Capture the cell that displays the provided text and extract its (x, y) central coordinate. 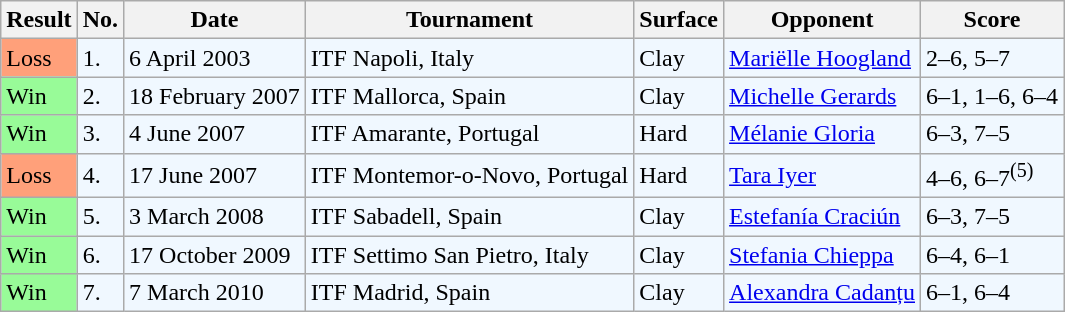
1. (100, 58)
2. (100, 96)
4–6, 6–7(5) (992, 176)
4 June 2007 (215, 134)
18 February 2007 (215, 96)
6–4, 6–1 (992, 255)
Surface (679, 20)
17 June 2007 (215, 176)
ITF Madrid, Spain (470, 293)
2–6, 5–7 (992, 58)
Score (992, 20)
ITF Montemor-o-Novo, Portugal (470, 176)
Stefania Chieppa (822, 255)
Mélanie Gloria (822, 134)
Tournament (470, 20)
6–1, 1–6, 6–4 (992, 96)
Mariëlle Hoogland (822, 58)
17 October 2009 (215, 255)
No. (100, 20)
6. (100, 255)
6–1, 6–4 (992, 293)
Tara Iyer (822, 176)
ITF Settimo San Pietro, Italy (470, 255)
Estefanía Craciún (822, 217)
3. (100, 134)
4. (100, 176)
ITF Sabadell, Spain (470, 217)
Michelle Gerards (822, 96)
Opponent (822, 20)
ITF Amarante, Portugal (470, 134)
7. (100, 293)
ITF Napoli, Italy (470, 58)
Alexandra Cadanțu (822, 293)
Result (39, 20)
3 March 2008 (215, 217)
ITF Mallorca, Spain (470, 96)
Date (215, 20)
6 April 2003 (215, 58)
7 March 2010 (215, 293)
5. (100, 217)
